Determine the [x, y] coordinate at the center of the cell enclosing the given text.  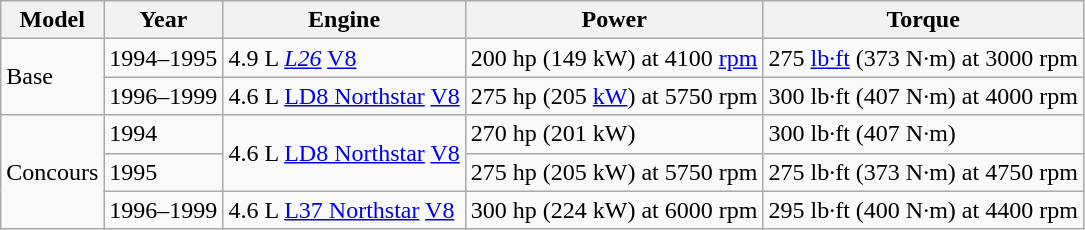
295 lb·ft (400 N·m) at 4400 rpm [923, 210]
1994–1995 [164, 58]
Torque [923, 20]
Year [164, 20]
Power [614, 20]
Concours [52, 172]
275 lb·ft (373 N·m) at 3000 rpm [923, 58]
Base [52, 77]
Engine [344, 20]
200 hp (149 kW) at 4100 rpm [614, 58]
275 lb·ft (373 N·m) at 4750 rpm [923, 172]
1995 [164, 172]
300 lb·ft (407 N·m) at 4000 rpm [923, 96]
4.9 L L26 V8 [344, 58]
300 lb·ft (407 N·m) [923, 134]
4.6 L L37 Northstar V8 [344, 210]
Model [52, 20]
1994 [164, 134]
300 hp (224 kW) at 6000 rpm [614, 210]
270 hp (201 kW) [614, 134]
